Provide the [x, y] coordinate of the cell's center where the given text is located.  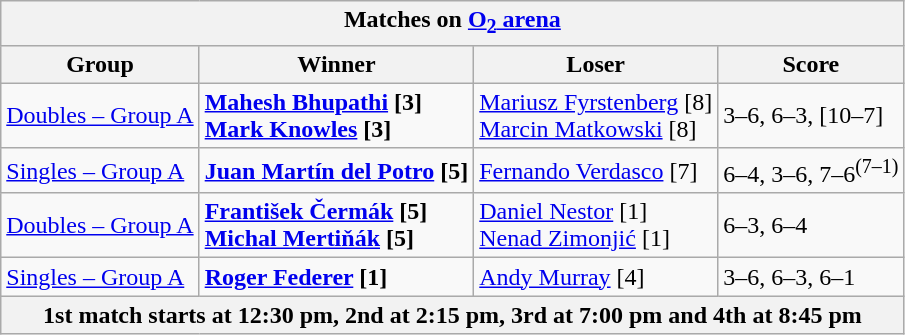
Group [100, 64]
Loser [596, 64]
Matches on O2 arena [452, 23]
Juan Martín del Potro [5] [336, 170]
1st match starts at 12:30 pm, 2nd at 2:15 pm, 3rd at 7:00 pm and 4th at 8:45 pm [452, 315]
Andy Murray [4] [596, 277]
3–6, 6–3, [10–7] [811, 116]
Daniel Nestor [1] Nenad Zimonjić [1] [596, 226]
Roger Federer [1] [336, 277]
6–3, 6–4 [811, 226]
Mahesh Bhupathi [3] Mark Knowles [3] [336, 116]
Score [811, 64]
Winner [336, 64]
6–4, 3–6, 7–6(7–1) [811, 170]
Mariusz Fyrstenberg [8] Marcin Matkowski [8] [596, 116]
František Čermák [5] Michal Mertiňák [5] [336, 226]
Fernando Verdasco [7] [596, 170]
3–6, 6–3, 6–1 [811, 277]
